Pinpoint the cell where the given text exists, returning its [x, y] midpoint coordinate. 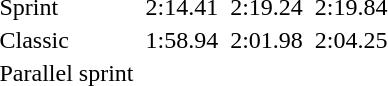
1:58.94 [182, 40]
2:01.98 [267, 40]
